Provide the (X, Y) coordinate of the cell's center where the given text is located.  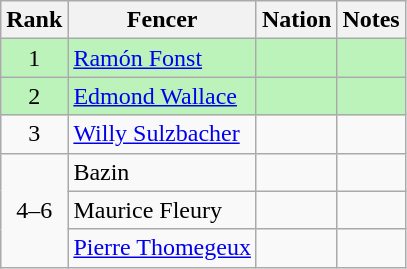
Willy Sulzbacher (162, 134)
Notes (371, 20)
Pierre Thomegeux (162, 248)
4–6 (34, 210)
3 (34, 134)
Nation (296, 20)
Ramón Fonst (162, 58)
Bazin (162, 172)
Edmond Wallace (162, 96)
2 (34, 96)
Maurice Fleury (162, 210)
Rank (34, 20)
Fencer (162, 20)
1 (34, 58)
